Capture the cell that displays the provided text and extract its (x, y) central coordinate. 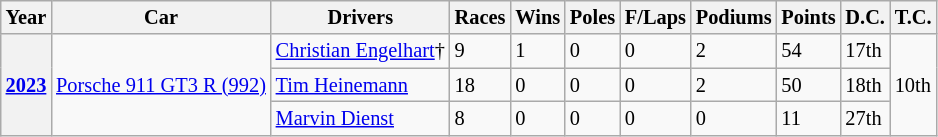
9 (480, 51)
17th (864, 51)
Points (808, 17)
F/Laps (656, 17)
Car (161, 17)
D.C. (864, 17)
50 (808, 85)
18th (864, 85)
Races (480, 17)
Porsche 911 GT3 R (992) (161, 84)
Podiums (734, 17)
18 (480, 85)
2023 (26, 84)
Drivers (360, 17)
10th (914, 84)
27th (864, 118)
Year (26, 17)
Tim Heinemann (360, 85)
11 (808, 118)
Wins (538, 17)
8 (480, 118)
T.C. (914, 17)
1 (538, 51)
Christian Engelhart† (360, 51)
Poles (592, 17)
Marvin Dienst (360, 118)
54 (808, 51)
